Provide the (X, Y) coordinate of the cell's center where the given text is located.  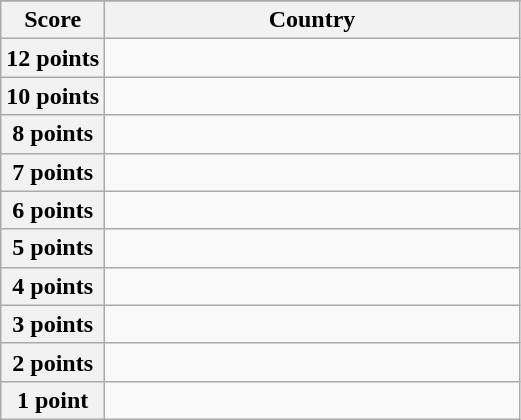
1 point (53, 400)
6 points (53, 210)
4 points (53, 286)
10 points (53, 96)
2 points (53, 362)
Country (312, 20)
3 points (53, 324)
5 points (53, 248)
12 points (53, 58)
7 points (53, 172)
8 points (53, 134)
Score (53, 20)
